Search for the cell housing the specified text and yield its [x, y] center coordinate. 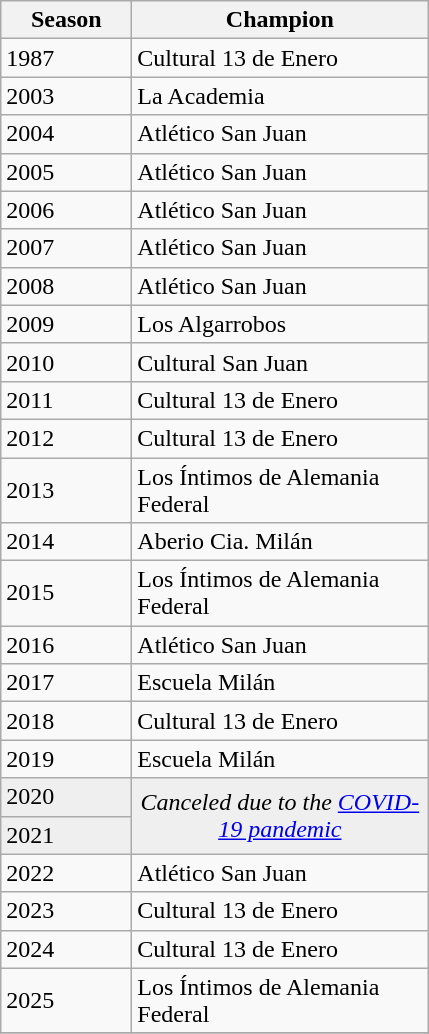
La Academia [280, 96]
Canceled due to the COVID-19 pandemic [280, 816]
2011 [66, 400]
2013 [66, 490]
Aberio Cia. Milán [280, 542]
Los Algarrobos [280, 324]
2024 [66, 949]
2008 [66, 286]
2025 [66, 1000]
2007 [66, 248]
2015 [66, 594]
2023 [66, 911]
2014 [66, 542]
2010 [66, 362]
2009 [66, 324]
2006 [66, 210]
2021 [66, 835]
Champion [280, 20]
2016 [66, 645]
2012 [66, 438]
2020 [66, 797]
2003 [66, 96]
2022 [66, 873]
2018 [66, 721]
Cultural San Juan [280, 362]
1987 [66, 58]
Season [66, 20]
2004 [66, 134]
2017 [66, 683]
2005 [66, 172]
2019 [66, 759]
